From the cell containing the given text, extract its center point as (x, y) coordinate. 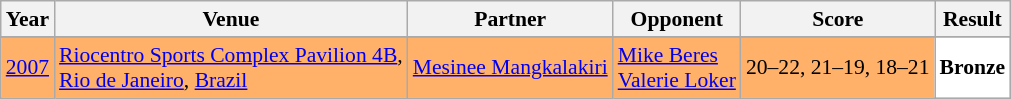
Result (973, 19)
Venue (231, 19)
20–22, 21–19, 18–21 (838, 68)
Mike Beres Valerie Loker (677, 68)
Riocentro Sports Complex Pavilion 4B,Rio de Janeiro, Brazil (231, 68)
Year (28, 19)
2007 (28, 68)
Partner (510, 19)
Opponent (677, 19)
Score (838, 19)
Bronze (973, 68)
Mesinee Mangkalakiri (510, 68)
